Detect which cell encompasses the target text, then output its [X, Y] center coordinate. 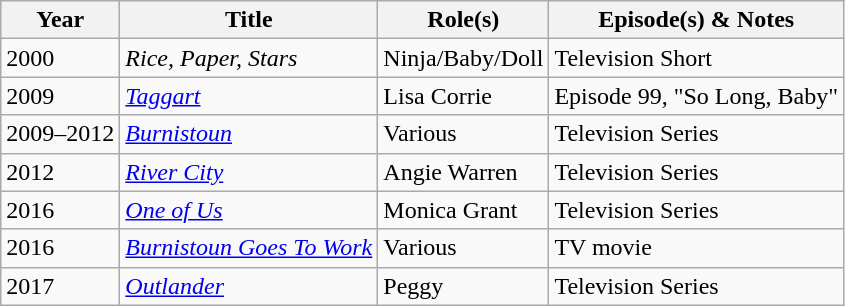
Year [60, 20]
Television Short [696, 58]
Episode 99, "So Long, Baby" [696, 96]
2012 [60, 172]
Lisa Corrie [464, 96]
Ninja/Baby/Doll [464, 58]
TV movie [696, 248]
2009–2012 [60, 134]
Episode(s) & Notes [696, 20]
2000 [60, 58]
Title [249, 20]
2017 [60, 286]
Peggy [464, 286]
Rice, Paper, Stars [249, 58]
Burnistoun [249, 134]
River City [249, 172]
Role(s) [464, 20]
One of Us [249, 210]
Taggart [249, 96]
Angie Warren [464, 172]
Monica Grant [464, 210]
2009 [60, 96]
Burnistoun Goes To Work [249, 248]
Outlander [249, 286]
